Pinpoint the cell where the given text exists, returning its [x, y] midpoint coordinate. 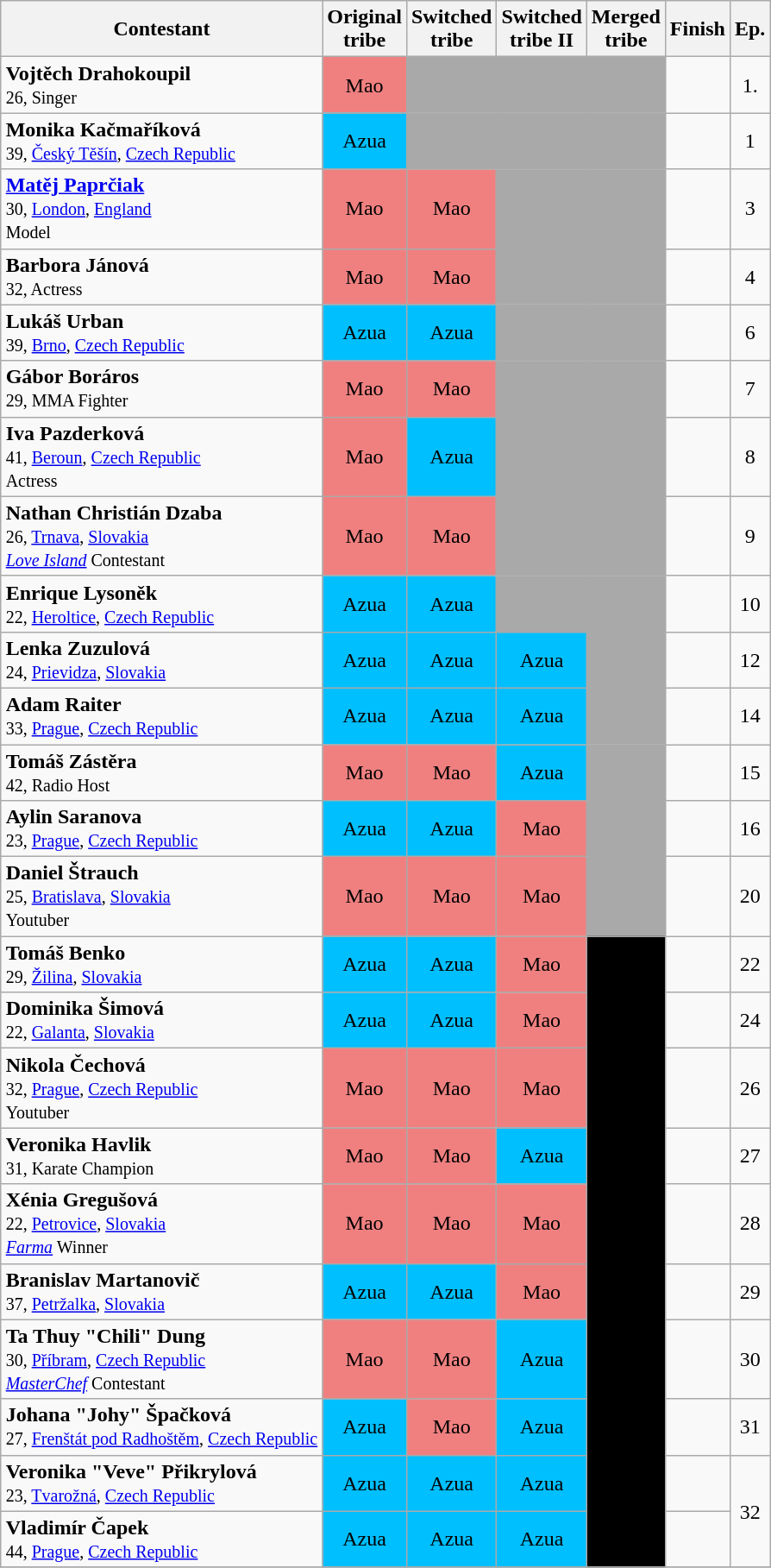
26 [749, 1088]
Ta Thuy "Chili" Dung30, Příbram, Czech RepublicMasterChef Contestant [162, 1359]
30 [749, 1359]
Daniel Štrauch25, Bratislava, SlovakiaYoutuber [162, 897]
Lenka Zuzulová24, Prievidza, Slovakia [162, 659]
24 [749, 1020]
Aylin Saranova23, Prague, Czech Republic [162, 828]
Branislav Martanovič37, Petržalka, Slovakia [162, 1291]
Veronika "Veve" Přikrylová23, Tvarožná, Czech Republic [162, 1483]
4 [749, 276]
8 [749, 457]
Barbora Jánová32, Actress [162, 276]
16 [749, 828]
12 [749, 659]
Contestant [162, 29]
Lukáš Urban39, Brno, Czech Republic [162, 333]
Matěj Paprčiak30, London, EnglandModel [162, 209]
Vojtěch Drahokoupil26, Singer [162, 85]
6 [749, 333]
20 [749, 897]
Switched tribe II [542, 29]
1 [749, 142]
Finish [697, 29]
27 [749, 1156]
Tomáš Benko29, Žilina, Slovakia [162, 965]
22 [749, 965]
Tomáš Zástěra42, Radio Host [162, 771]
3 [749, 209]
Johana "Johy" Špačková27, Frenštát pod Radhoštěm, Czech Republic [162, 1427]
Veronika Havlik31, Karate Champion [162, 1156]
Xénia Gregušová22, Petrovice, SlovakiaFarma Winner [162, 1224]
Iva Pazderková41, Beroun, Czech RepublicActress [162, 457]
Merged tribe [626, 29]
Switched tribe [451, 29]
1. [749, 85]
Vladimír Čapek44, Prague, Czech Republic [162, 1540]
Enrique Lysoněk22, Heroltice, Czech Republic [162, 604]
15 [749, 771]
Dominika Šimová22, Galanta, Slovakia [162, 1020]
Nathan Christián Dzaba26, Trnava, SlovakiaLove Island Contestant [162, 536]
Ep. [749, 29]
28 [749, 1224]
10 [749, 604]
Nikola Čechová32, Prague, Czech RepublicYoutuber [162, 1088]
29 [749, 1291]
Original tribe [365, 29]
Monika Kačmaříková39, Český Těšín, Czech Republic [162, 142]
14 [749, 716]
9 [749, 536]
7 [749, 388]
Gábor Boráros29, MMA Fighter [162, 388]
32 [749, 1511]
31 [749, 1427]
Adam Raiter33, Prague, Czech Republic [162, 716]
